Extract the (x, y) coordinate from the center of the cell holding the provided text.  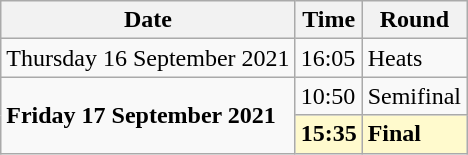
Semifinal (414, 96)
10:50 (328, 96)
Time (328, 20)
Final (414, 134)
Round (414, 20)
Friday 17 September 2021 (148, 115)
Heats (414, 58)
Date (148, 20)
Thursday 16 September 2021 (148, 58)
15:35 (328, 134)
16:05 (328, 58)
